Detect which cell encompasses the target text, then output its [X, Y] center coordinate. 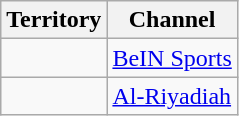
Al-Riyadiah [172, 96]
BeIN Sports [172, 58]
Channel [172, 20]
Territory [54, 20]
